Locate the cell with the specified text and output its [X, Y] center coordinate. 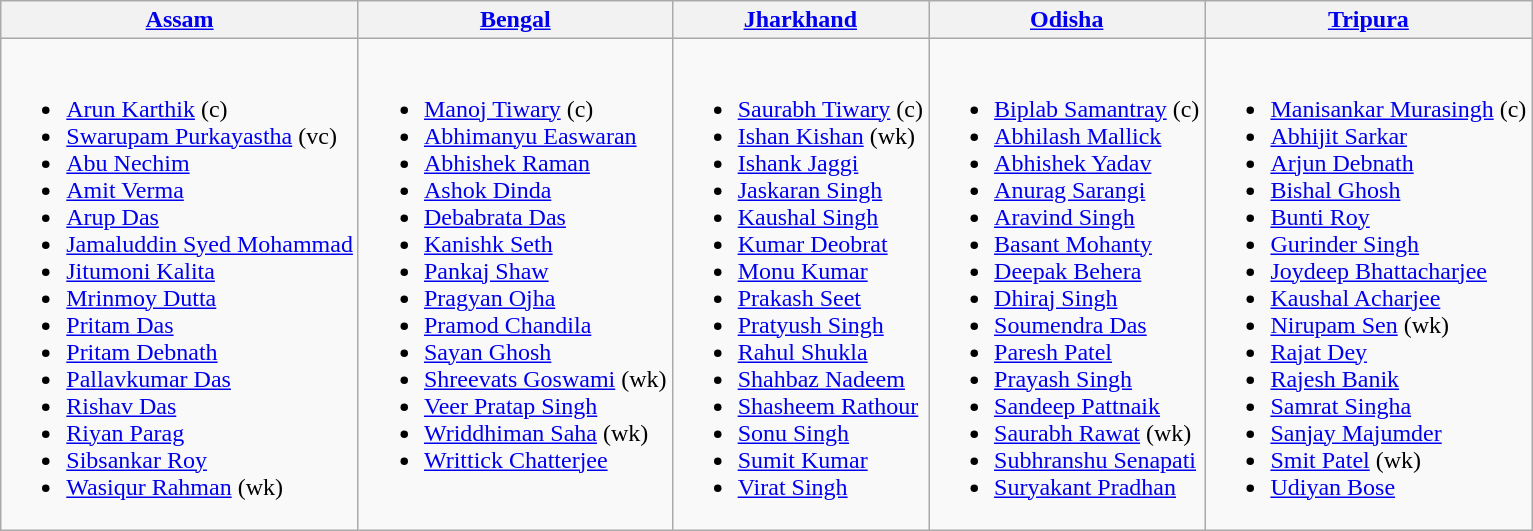
Jharkhand [800, 20]
Tripura [1368, 20]
Bengal [515, 20]
Odisha [1067, 20]
Assam [180, 20]
